Determine the [x, y] coordinate at the center of the cell enclosing the given text.  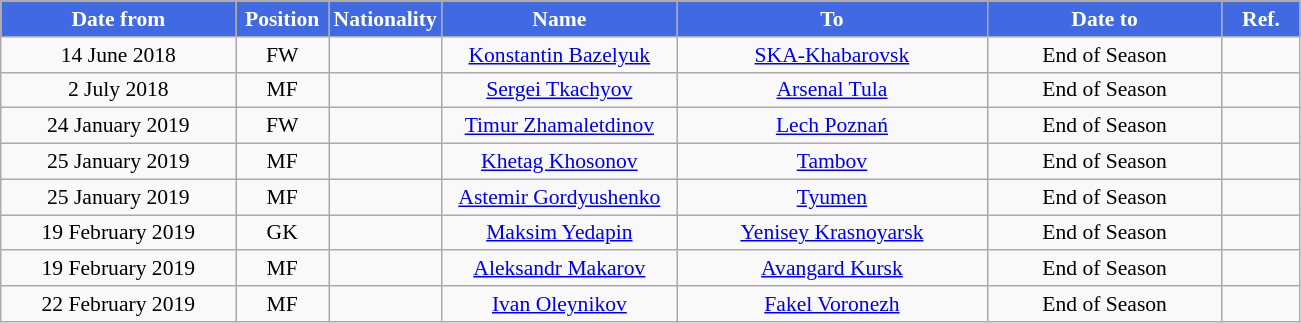
Tyumen [832, 197]
Arsenal Tula [832, 90]
To [832, 19]
Date to [1104, 19]
Aleksandr Makarov [560, 269]
Nationality [384, 19]
Yenisey Krasnoyarsk [832, 233]
22 February 2019 [118, 304]
SKA-Khabarovsk [832, 55]
Sergei Tkachyov [560, 90]
Name [560, 19]
14 June 2018 [118, 55]
Astemir Gordyushenko [560, 197]
2 July 2018 [118, 90]
Position [282, 19]
Maksim Yedapin [560, 233]
Konstantin Bazelyuk [560, 55]
Fakel Voronezh [832, 304]
Lech Poznań [832, 126]
Ivan Oleynikov [560, 304]
Tambov [832, 162]
Date from [118, 19]
Timur Zhamaletdinov [560, 126]
Khetag Khosonov [560, 162]
Avangard Kursk [832, 269]
GK [282, 233]
Ref. [1261, 19]
24 January 2019 [118, 126]
